Detect which cell encompasses the target text, then output its [x, y] center coordinate. 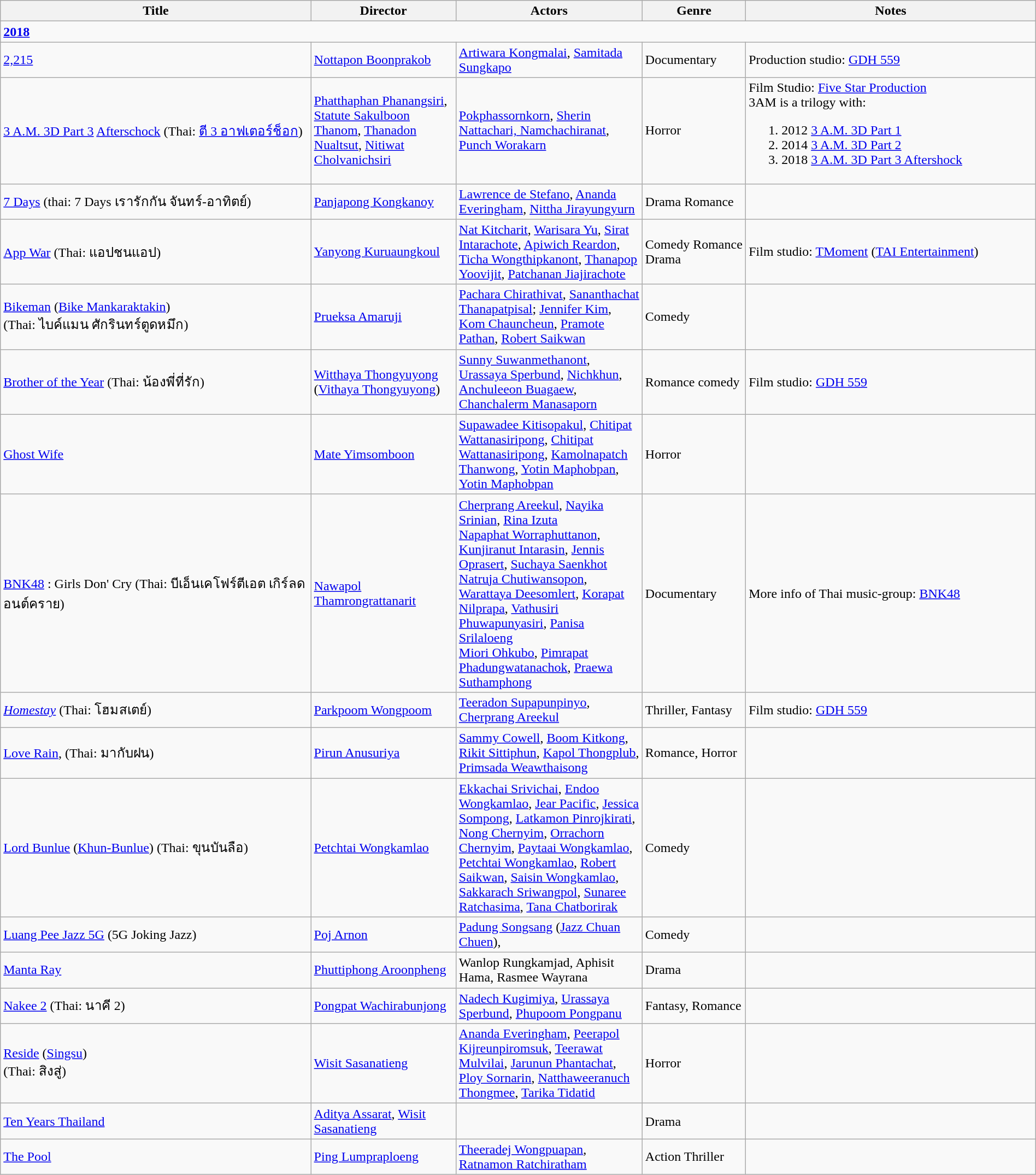
BNK48 : Girls Don' Cry (Thai: บีเอ็นเคโฟร์ตีเอต เกิร์ลดอนต์คราย) [156, 593]
Nadech Kugimiya, Urassaya Sperbund, Phupoom Pongpanu [549, 1006]
Love Rain, (Thai: มากับฝน) [156, 753]
3 A.M. 3D Part 3 Afterschock (Thai: ตี 3 อาฟเตอร์ช็อก) [156, 131]
Luang Pee Jazz 5G (5G Joking Jazz) [156, 935]
Nawapol Thamrongrattanarit [384, 593]
Brother of the Year (Thai: น้องพี่ที่รัก) [156, 381]
Wanlop Rungkamjad, Aphisit Hama, Rasmee Wayrana [549, 971]
Wisit Sasanatieng [384, 1064]
Teeradon Supapunpinyo, Cherprang Areekul [549, 709]
Comedy Romance Drama [694, 251]
2018 [518, 32]
Fantasy, Romance [694, 1006]
Nat Kitcharit, Warisara Yu, Sirat Intarachote, Apiwich Reardon, Ticha Wongthipkanont, Thanapop Yoovijit, Patchanan Jiajirachote [549, 251]
More info of Thai music-group: BNK48 [891, 593]
Title [156, 11]
Panjapong Kongkanoy [384, 201]
Phatthaphan Phanangsiri, Statute Sakulboon Thanom, Thanadon Nualtsut, Nitiwat Cholvanichsiri [384, 131]
Mate Yimsomboon [384, 454]
Sammy Cowell, Boom Kitkong, Rikit Sittiphun, Kapol Thongplub, Primsada Weawthaisong [549, 753]
Witthaya Thongyuyong (Vithaya Thongyuyong) [384, 381]
Manta Ray [156, 971]
2,215 [156, 60]
Reside (Singsu)(Thai: สิงสู่) [156, 1064]
Lawrence de Stefano, Ananda Everingham, Nittha Jirayungyurn [549, 201]
Action Thriller [694, 1156]
Ananda Everingham, Peerapol Kijreunpiromsuk, Teerawat Mulvilai, Jarunun Phantachat, Ploy Sornarin, Natthaweeranuch Thongmee, Tarika Tidatid [549, 1064]
Actors [549, 11]
Genre [694, 11]
Director [384, 11]
Theeradej Wongpuapan, Ratnamon Ratchiratham [549, 1156]
Prueksa Amaruji [384, 317]
Ping Lumpraploeng [384, 1156]
Yanyong Kuruaungkoul [384, 251]
Pirun Anusuriya [384, 753]
Drama Romance [694, 201]
Thriller, Fantasy [694, 709]
7 Days (thai: 7 Days เรารักกัน จันทร์-อาทิตย์) [156, 201]
Film Studio: Five Star Production3AM is a trilogy with:2012 3 A.M. 3D Part 12014 3 A.M. 3D Part 22018 3 A.M. 3D Part 3 Aftershock [891, 131]
Lord Bunlue (Khun-Bunlue) (Thai: ขุนบันลือ) [156, 848]
Ghost Wife [156, 454]
Romance, Horror [694, 753]
Aditya Assarat, Wisit Sasanatieng [384, 1121]
Parkpoom Wongpoom [384, 709]
App War (Thai: แอปชนแอป) [156, 251]
Notes [891, 11]
Phuttiphong Aroonpheng [384, 971]
Sunny Suwanmethanont, Urassaya Sperbund, Nichkhun, Anchuleeon Buagaew, Chanchalerm Manasaporn [549, 381]
Petchtai Wongkamlao [384, 848]
Nakee 2 (Thai: นาคี 2) [156, 1006]
Romance comedy [694, 381]
Poj Arnon [384, 935]
Pachara Chirathivat, Sananthachat Thanapatpisal; Jennifer Kim, Kom Chauncheun, Pramote Pathan, Robert Saikwan [549, 317]
Artiwara Kongmalai, Samitada Sungkapo [549, 60]
The Pool [156, 1156]
Film studio: TMoment (TAI Entertainment) [891, 251]
Production studio: GDH 559 [891, 60]
Homestay (Thai: โฮมสเตย์) [156, 709]
Pokphassornkorn, Sherin Nattachari, Namchachiranat, Punch Worakarn [549, 131]
Supawadee Kitisopakul, Chitipat Wattanasiripong, Chitipat Wattanasiripong, Kamolnapatch Thanwong, Yotin Maphobpan, Yotin Maphobpan [549, 454]
Pongpat Wachirabunjong [384, 1006]
Padung Songsang (Jazz Chuan Chuen), [549, 935]
Bikeman (Bike Mankaraktakin)(Thai: ไบค์แมน ศักรินทร์ตูดหมึก) [156, 317]
Nottapon Boonprakob [384, 60]
Ten Years Thailand [156, 1121]
